Output the [X, Y] coordinate of the center of the cell containing the given text.  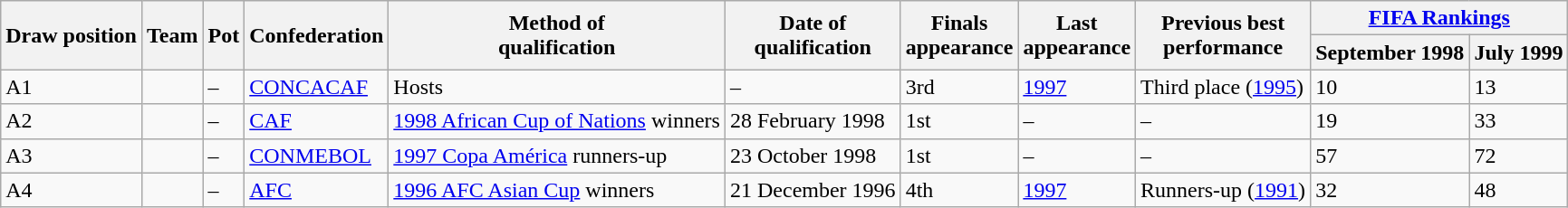
21 December 1996 [813, 190]
A2 [72, 121]
Date ofqualification [813, 35]
Previous bestperformance [1223, 35]
FIFA Rankings [1439, 18]
10 [1390, 87]
32 [1390, 190]
Hosts [557, 87]
AFC [317, 190]
CAF [317, 121]
48 [1518, 190]
Third place (1995) [1223, 87]
CONMEBOL [317, 156]
33 [1518, 121]
19 [1390, 121]
Lastappearance [1077, 35]
Draw position [72, 35]
3rd [959, 87]
Finalsappearance [959, 35]
Pot [224, 35]
57 [1390, 156]
CONCACAF [317, 87]
4th [959, 190]
A3 [72, 156]
A4 [72, 190]
September 1998 [1390, 52]
1998 African Cup of Nations winners [557, 121]
13 [1518, 87]
Method ofqualification [557, 35]
1996 AFC Asian Cup winners [557, 190]
28 February 1998 [813, 121]
72 [1518, 156]
Team [172, 35]
1997 Copa América runners-up [557, 156]
Runners-up (1991) [1223, 190]
23 October 1998 [813, 156]
A1 [72, 87]
Confederation [317, 35]
July 1999 [1518, 52]
